Extract the (x, y) coordinate from the center of the cell holding the provided text.  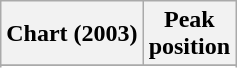
Chart (2003) (72, 34)
Peakposition (189, 34)
